Capture the cell that displays the provided text and extract its [x, y] central coordinate. 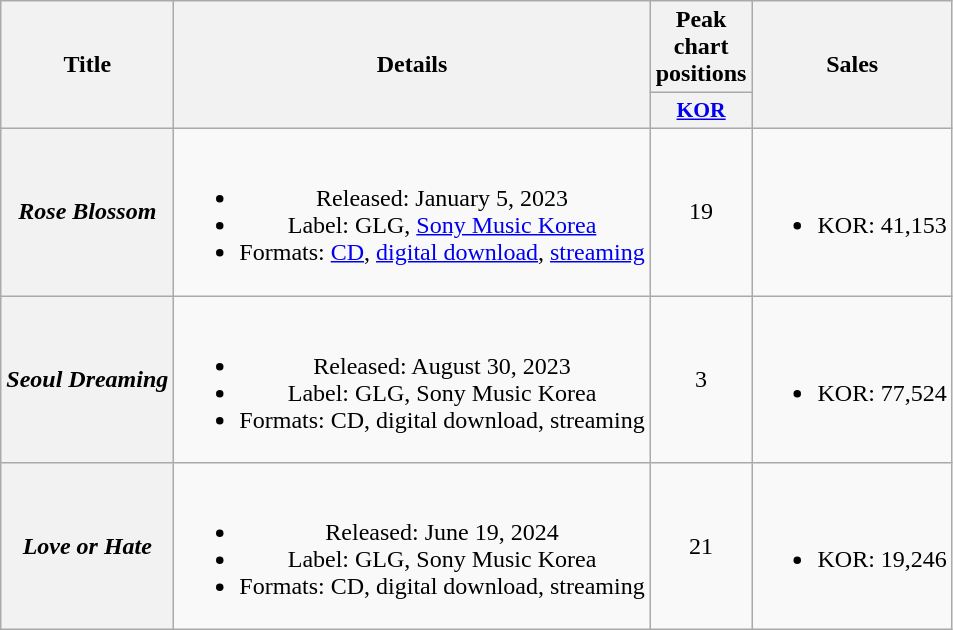
KOR: 19,246 [852, 546]
19 [701, 212]
Sales [852, 65]
Released: August 30, 2023Label: GLG, Sony Music KoreaFormats: CD, digital download, streaming [412, 380]
Seoul Dreaming [88, 380]
Released: June 19, 2024Label: GLG, Sony Music KoreaFormats: CD, digital download, streaming [412, 546]
KOR [701, 111]
KOR: 41,153 [852, 212]
Details [412, 65]
Peak chart positions [701, 47]
Love or Hate [88, 546]
KOR: 77,524 [852, 380]
Released: January 5, 2023Label: GLG, Sony Music KoreaFormats: CD, digital download, streaming [412, 212]
Title [88, 65]
21 [701, 546]
Rose Blossom [88, 212]
3 [701, 380]
